Detect which cell encompasses the target text, then output its [X, Y] center coordinate. 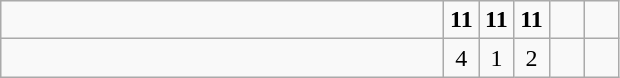
2 [532, 58]
4 [462, 58]
1 [496, 58]
